Capture the cell that displays the provided text and extract its [X, Y] central coordinate. 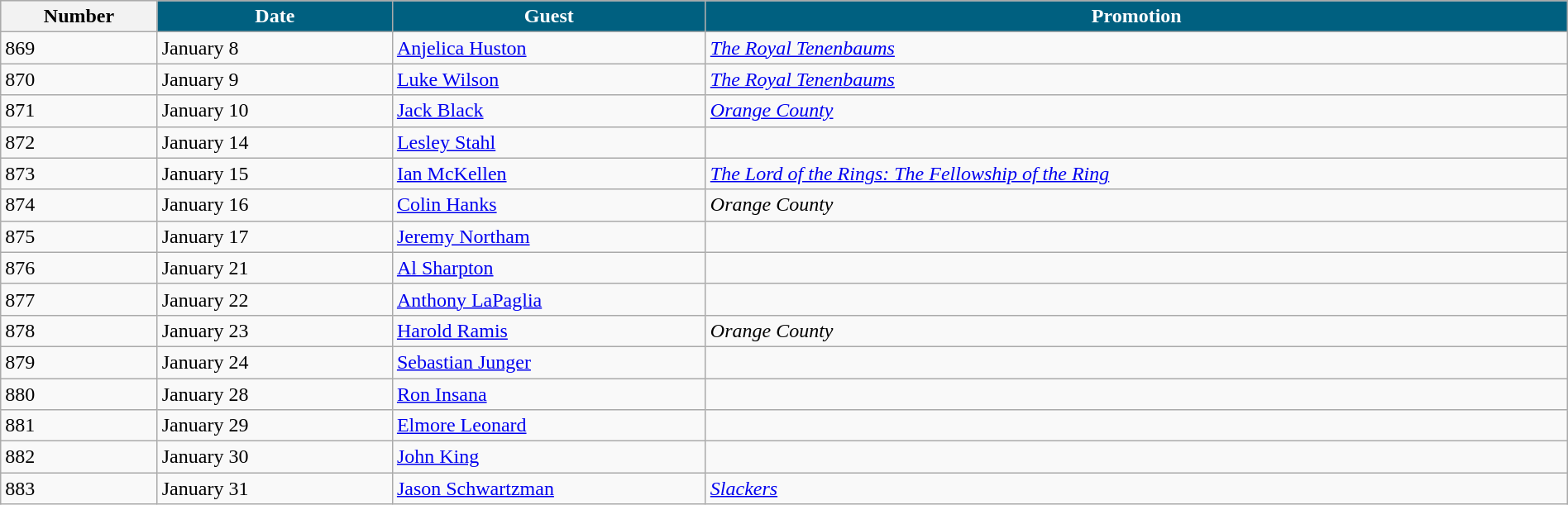
Anjelica Huston [549, 48]
869 [79, 48]
Ron Insana [549, 394]
877 [79, 299]
January 31 [275, 488]
870 [79, 79]
882 [79, 457]
878 [79, 331]
Harold Ramis [549, 331]
883 [79, 488]
The Lord of the Rings: The Fellowship of the Ring [1136, 174]
Sebastian Junger [549, 362]
January 15 [275, 174]
January 17 [275, 236]
876 [79, 268]
879 [79, 362]
Anthony LaPaglia [549, 299]
Jason Schwartzman [549, 488]
Colin Hanks [549, 205]
January 30 [275, 457]
January 14 [275, 142]
January 8 [275, 48]
871 [79, 111]
Jack Black [549, 111]
John King [549, 457]
Luke Wilson [549, 79]
January 10 [275, 111]
January 9 [275, 79]
873 [79, 174]
Guest [549, 17]
January 22 [275, 299]
Lesley Stahl [549, 142]
January 23 [275, 331]
Elmore Leonard [549, 426]
881 [79, 426]
872 [79, 142]
880 [79, 394]
Slackers [1136, 488]
875 [79, 236]
874 [79, 205]
January 16 [275, 205]
January 29 [275, 426]
Al Sharpton [549, 268]
January 24 [275, 362]
Number [79, 17]
Jeremy Northam [549, 236]
Promotion [1136, 17]
January 21 [275, 268]
January 28 [275, 394]
Ian McKellen [549, 174]
Date [275, 17]
